Locate the cell with the specified text and output its [x, y] center coordinate. 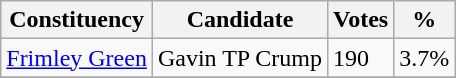
3.7% [424, 58]
190 [361, 58]
Constituency [77, 20]
Frimley Green [77, 58]
% [424, 20]
Candidate [240, 20]
Votes [361, 20]
Gavin TP Crump [240, 58]
